Determine the [x, y] coordinate at the center of the cell enclosing the given text.  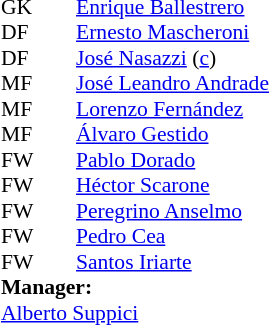
Pedro Cea [172, 237]
José Leandro Andrade [172, 83]
Lorenzo Fernández [172, 109]
Peregrino Anselmo [172, 211]
Pablo Dorado [172, 160]
José Nasazzi (c) [172, 58]
Álvaro Gestido [172, 135]
Manager: [135, 287]
Ernesto Mascheroni [172, 33]
Santos Iriarte [172, 262]
Héctor Scarone [172, 185]
